For the text-containing cell, return its midpoint in [x, y] coordinate format. 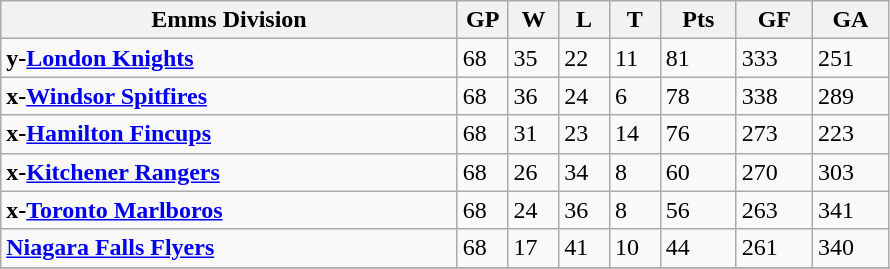
W [534, 20]
31 [534, 134]
56 [698, 210]
x-Hamilton Fincups [230, 134]
60 [698, 172]
263 [774, 210]
14 [634, 134]
y-London Knights [230, 58]
35 [534, 58]
261 [774, 248]
81 [698, 58]
303 [850, 172]
341 [850, 210]
26 [534, 172]
223 [850, 134]
x-Toronto Marlboros [230, 210]
333 [774, 58]
11 [634, 58]
Pts [698, 20]
23 [584, 134]
GF [774, 20]
L [584, 20]
44 [698, 248]
10 [634, 248]
289 [850, 96]
x-Kitchener Rangers [230, 172]
273 [774, 134]
6 [634, 96]
338 [774, 96]
Emms Division [230, 20]
76 [698, 134]
78 [698, 96]
GP [482, 20]
41 [584, 248]
17 [534, 248]
x-Windsor Spitfires [230, 96]
251 [850, 58]
340 [850, 248]
22 [584, 58]
T [634, 20]
270 [774, 172]
Niagara Falls Flyers [230, 248]
34 [584, 172]
GA [850, 20]
